Detect which cell encompasses the target text, then output its [x, y] center coordinate. 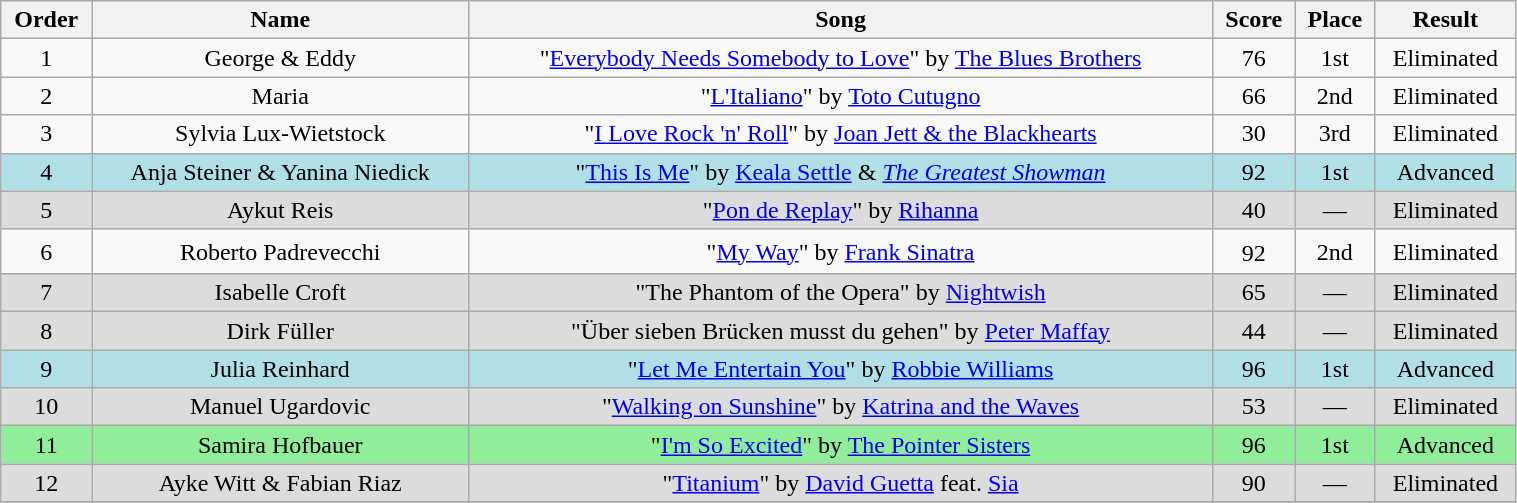
9 [46, 369]
Aykut Reis [280, 210]
"Let Me Entertain You" by Robbie Williams [841, 369]
"Über sieben Brücken musst du gehen" by Peter Maffay [841, 331]
George & Eddy [280, 58]
Song [841, 20]
8 [46, 331]
3rd [1335, 134]
Manuel Ugardovic [280, 407]
"Walking on Sunshine" by Katrina and the Waves [841, 407]
1 [46, 58]
40 [1254, 210]
30 [1254, 134]
Sylvia Lux-Wietstock [280, 134]
Ayke Witt & Fabian Riaz [280, 483]
12 [46, 483]
66 [1254, 96]
5 [46, 210]
11 [46, 445]
2 [46, 96]
Place [1335, 20]
44 [1254, 331]
Dirk Füller [280, 331]
7 [46, 293]
Samira Hofbauer [280, 445]
Julia Reinhard [280, 369]
Name [280, 20]
Result [1446, 20]
"I'm So Excited" by The Pointer Sisters [841, 445]
6 [46, 252]
"My Way" by Frank Sinatra [841, 252]
Anja Steiner & Yanina Niedick [280, 172]
53 [1254, 407]
Isabelle Croft [280, 293]
Maria [280, 96]
Score [1254, 20]
"Titanium" by David Guetta feat. Sia [841, 483]
Roberto Padrevecchi [280, 252]
"Everybody Needs Somebody to Love" by The Blues Brothers [841, 58]
"This Is Me" by Keala Settle & The Greatest Showman [841, 172]
"Pon de Replay" by Rihanna [841, 210]
"The Phantom of the Opera" by Nightwish [841, 293]
3 [46, 134]
76 [1254, 58]
65 [1254, 293]
90 [1254, 483]
Order [46, 20]
4 [46, 172]
"L'Italiano" by Toto Cutugno [841, 96]
10 [46, 407]
"I Love Rock 'n' Roll" by Joan Jett & the Blackhearts [841, 134]
